Return the [X, Y] coordinate for the center point of the cell that contains the specified text.  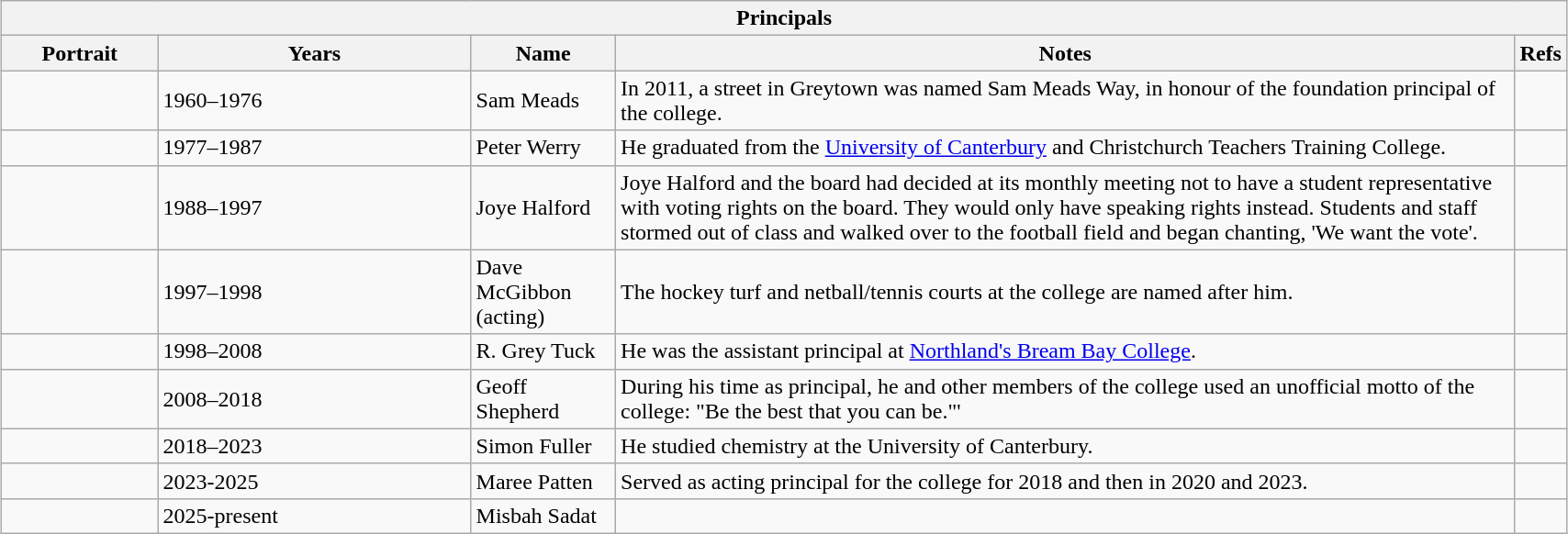
Dave McGibbon (acting) [543, 292]
Name [543, 53]
He was the assistant principal at Northland's Bream Bay College. [1065, 351]
Served as acting principal for the college for 2018 and then in 2020 and 2023. [1065, 481]
Years [314, 53]
Peter Werry [543, 148]
R. Grey Tuck [543, 351]
1960–1976 [314, 101]
Simon Fuller [543, 446]
2023-2025 [314, 481]
Refs [1540, 53]
During his time as principal, he and other members of the college used an unofficial motto of the college: "Be the best that you can be."' [1065, 398]
Notes [1065, 53]
1988–1997 [314, 207]
Maree Patten [543, 481]
Principals [784, 18]
He graduated from the University of Canterbury and Christchurch Teachers Training College. [1065, 148]
The hockey turf and netball/tennis courts at the college are named after him. [1065, 292]
1997–1998 [314, 292]
2018–2023 [314, 446]
Geoff Shepherd [543, 398]
1977–1987 [314, 148]
2008–2018 [314, 398]
Portrait [80, 53]
2025-present [314, 516]
1998–2008 [314, 351]
Joye Halford [543, 207]
In 2011, a street in Greytown was named Sam Meads Way, in honour of the foundation principal of the college. [1065, 101]
He studied chemistry at the University of Canterbury. [1065, 446]
Misbah Sadat [543, 516]
Sam Meads [543, 101]
